Extract the (x, y) coordinate from the center of the cell holding the provided text.  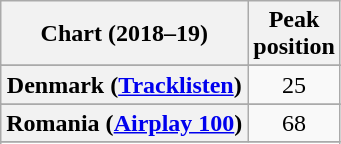
25 (294, 85)
Denmark (Tracklisten) (124, 85)
Peak position (294, 34)
Chart (2018–19) (124, 34)
68 (294, 123)
Romania (Airplay 100) (124, 123)
